Search for the cell housing the specified text and yield its (x, y) center coordinate. 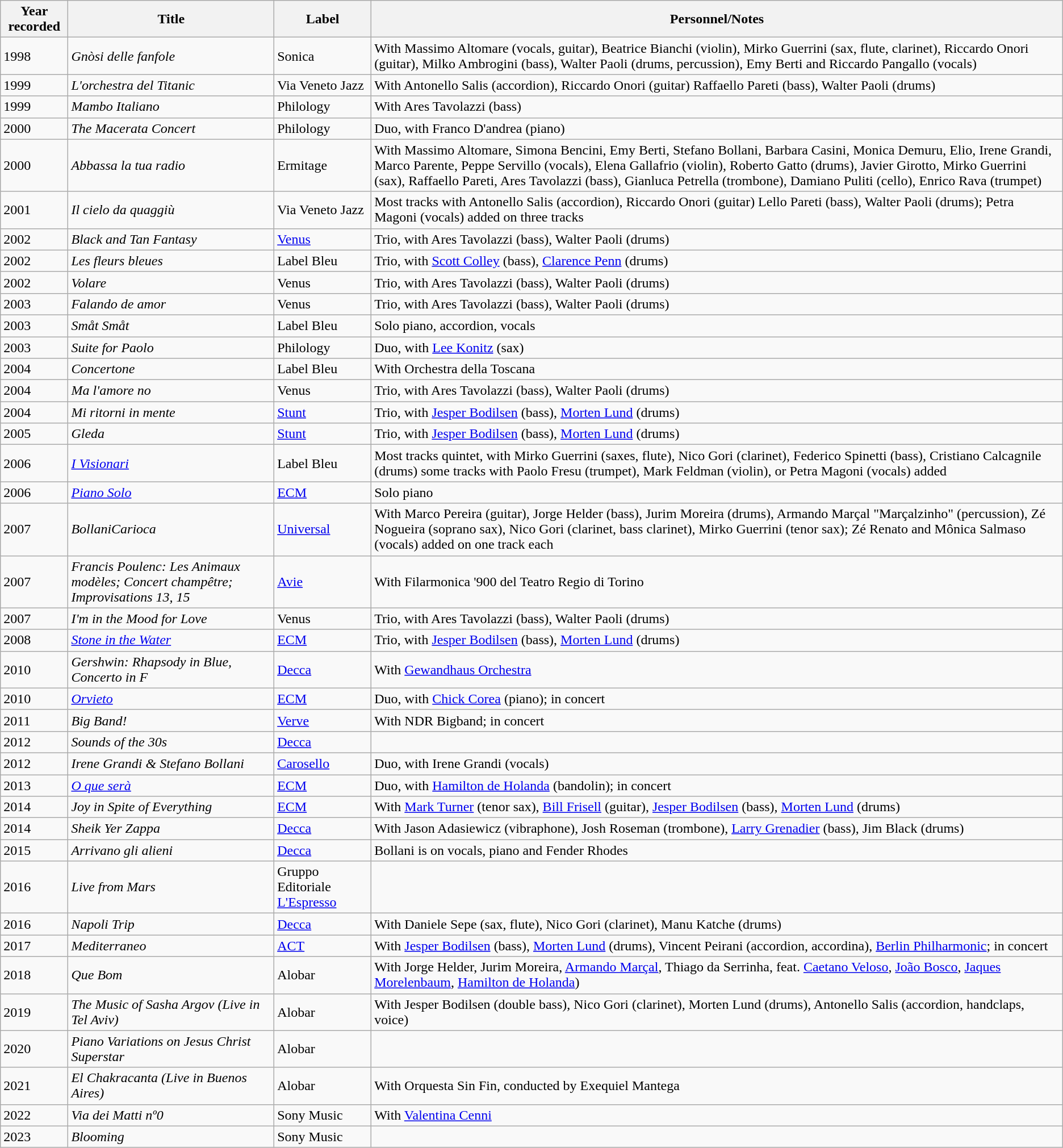
Title (171, 19)
Stone in the Water (171, 640)
Volare (171, 282)
Avie (323, 582)
With Orquesta Sin Fin, conducted by Exequiel Mantega (717, 1086)
I'm in the Mood for Love (171, 619)
2022 (34, 1115)
Solo piano (717, 492)
Universal (323, 529)
Que Bom (171, 975)
2011 (34, 720)
Sounds of the 30s (171, 742)
Big Band! (171, 720)
The Music of Sasha Argov (Live in Tel Aviv) (171, 1012)
Les fleurs bleues (171, 261)
With Antonello Salis (accordion), Riccardo Onori (guitar) Raffaello Pareti (bass), Walter Paoli (drums) (717, 85)
Black and Tan Fantasy (171, 239)
El Chakracanta (Live in Buenos Aires) (171, 1086)
Gnòsi delle fanfole (171, 56)
Piano Solo (171, 492)
Verve (323, 720)
2013 (34, 786)
Via dei Matti nº0 (171, 1115)
Sonica (323, 56)
Joy in Spite of Everything (171, 807)
With Jesper Bodilsen (double bass), Nico Gori (clarinet), Morten Lund (drums), Antonello Salis (accordion, handclaps, voice) (717, 1012)
Piano Variations on Jesus Christ Superstar (171, 1049)
ACT (323, 946)
With Filarmonica '900 del Teatro Regio di Torino (717, 582)
Gleda (171, 434)
1998 (34, 56)
2015 (34, 850)
Duo, with Lee Konitz (sax) (717, 347)
Ermitage (323, 165)
Suite for Paolo (171, 347)
Carosello (323, 763)
Falando de amor (171, 304)
BollaniCarioca (171, 529)
O que serà (171, 786)
Blooming (171, 1137)
2020 (34, 1049)
Mambo Italiano (171, 107)
2001 (34, 210)
Ma l'amore no (171, 391)
Bollani is on vocals, piano and Fender Rhodes (717, 850)
Duo, with Franco D'andrea (piano) (717, 128)
Irene Grandi & Stefano Bollani (171, 763)
Duo, with Hamilton de Holanda (bandolin); in concert (717, 786)
With Jorge Helder, Jurim Moreira, Armando Marçal, Thiago da Serrinha, feat. Caetano Veloso, João Bosco, Jaques Morelenbaum, Hamilton de Holanda) (717, 975)
Label (323, 19)
With Gewandhaus Orchestra (717, 669)
Trio, with Scott Colley (bass), Clarence Penn (drums) (717, 261)
With Ares Tavolazzi (bass) (717, 107)
Småt Småt (171, 325)
With Jason Adasiewicz (vibraphone), Josh Roseman (trombone), Larry Grenadier (bass), Jim Black (drums) (717, 829)
Orvieto (171, 699)
Il cielo da quaggiù (171, 210)
2017 (34, 946)
Napoli Trip (171, 924)
L'orchestra del Titanic (171, 85)
Arrivano gli alieni (171, 850)
2021 (34, 1086)
The Macerata Concert (171, 128)
With Daniele Sepe (sax, flute), Nico Gori (clarinet), Manu Katche (drums) (717, 924)
2005 (34, 434)
With Orchestra della Toscana (717, 369)
With Valentina Cenni (717, 1115)
2019 (34, 1012)
Gruppo Editoriale L'Espresso (323, 887)
Duo, with Irene Grandi (vocals) (717, 763)
Abbassa la tua radio (171, 165)
Sheik Yer Zappa (171, 829)
Year recorded (34, 19)
Francis Poulenc: Les Animaux modèles; Concert champêtre; Improvisations 13, 15 (171, 582)
2023 (34, 1137)
Mi ritorni in mente (171, 412)
Solo piano, accordion, vocals (717, 325)
With Mark Turner (tenor sax), Bill Frisell (guitar), Jesper Bodilsen (bass), Morten Lund (drums) (717, 807)
Mediterraneo (171, 946)
Concertone (171, 369)
With NDR Bigband; in concert (717, 720)
I Visionari (171, 464)
2008 (34, 640)
Personnel/Notes (717, 19)
Duo, with Chick Corea (piano); in concert (717, 699)
With Jesper Bodilsen (bass), Morten Lund (drums), Vincent Peirani (accordion, accordina), Berlin Philharmonic; in concert (717, 946)
2018 (34, 975)
Live from Mars (171, 887)
Gershwin: Rhapsody in Blue, Concerto in F (171, 669)
